Find where the given text appears and provide that cell's center as (x, y) coordinate. 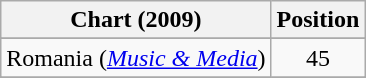
Position (318, 20)
Romania (Music & Media) (136, 58)
45 (318, 58)
Chart (2009) (136, 20)
